Locate the cell with the specified text and output its (x, y) center coordinate. 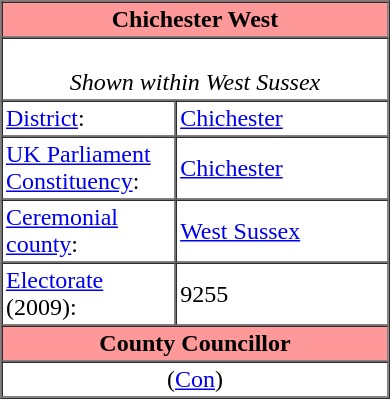
Ceremonial county: (89, 232)
9255 (282, 294)
(Con) (196, 380)
District: (89, 118)
Chichester West (196, 20)
Shown within West Sussex (196, 70)
UK Parliament Constituency: (89, 168)
West Sussex (282, 232)
County Councillor (196, 344)
Electorate (2009): (89, 294)
